Return (X, Y) of the center of cell containing provided text 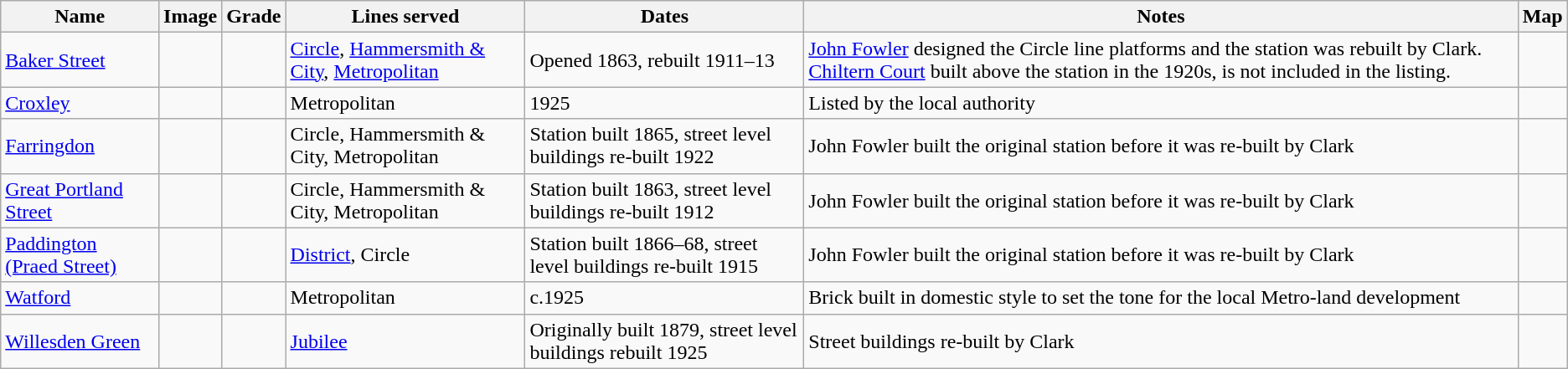
Notes (1161, 17)
Watford (80, 298)
Map (1543, 17)
Station built 1863, street level buildings re-built 1912 (665, 201)
Jubilee (405, 341)
Brick built in domestic style to set the tone for the local Metro-land development (1161, 298)
Farringdon (80, 146)
Originally built 1879, street level buildings rebuilt 1925 (665, 341)
Image (191, 17)
Lines served (405, 17)
Station built 1866–68, street level buildings re-built 1915 (665, 254)
Dates (665, 17)
Grade (254, 17)
Station built 1865, street level buildings re-built 1922 (665, 146)
Croxley (80, 103)
1925 (665, 103)
Street buildings re-built by Clark (1161, 341)
Paddington (Praed Street) (80, 254)
District, Circle (405, 254)
Baker Street (80, 60)
Great Portland Street (80, 201)
Name (80, 17)
Opened 1863, rebuilt 1911–13 (665, 60)
Willesden Green (80, 341)
Listed by the local authority (1161, 103)
c.1925 (665, 298)
